Detect which cell encompasses the target text, then output its (x, y) center coordinate. 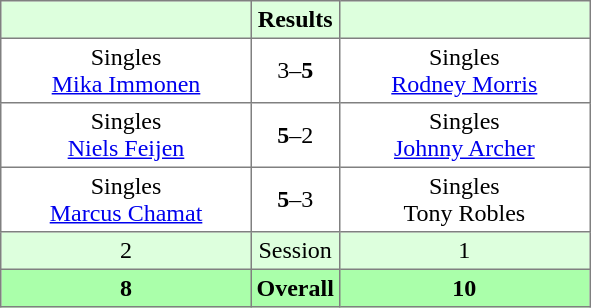
2 (126, 251)
SinglesMika Immonen (126, 70)
5–2 (295, 135)
SinglesTony Robles (464, 199)
3–5 (295, 70)
SinglesMarcus Chamat (126, 199)
SinglesRodney Morris (464, 70)
1 (464, 251)
SinglesJohnny Archer (464, 135)
8 (126, 288)
10 (464, 288)
Results (295, 20)
5–3 (295, 199)
Session (295, 251)
SinglesNiels Feijen (126, 135)
Overall (295, 288)
